Return the [X, Y] coordinate for the center point of the cell that contains the specified text.  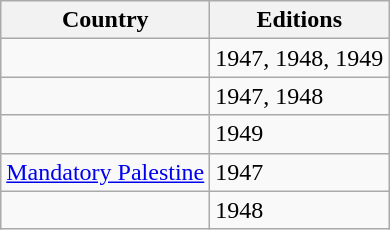
1949 [300, 134]
Mandatory Palestine [106, 172]
Editions [300, 20]
1948 [300, 210]
1947, 1948, 1949 [300, 58]
Country [106, 20]
1947, 1948 [300, 96]
1947 [300, 172]
